Locate the cell with the specified text and output its [X, Y] center coordinate. 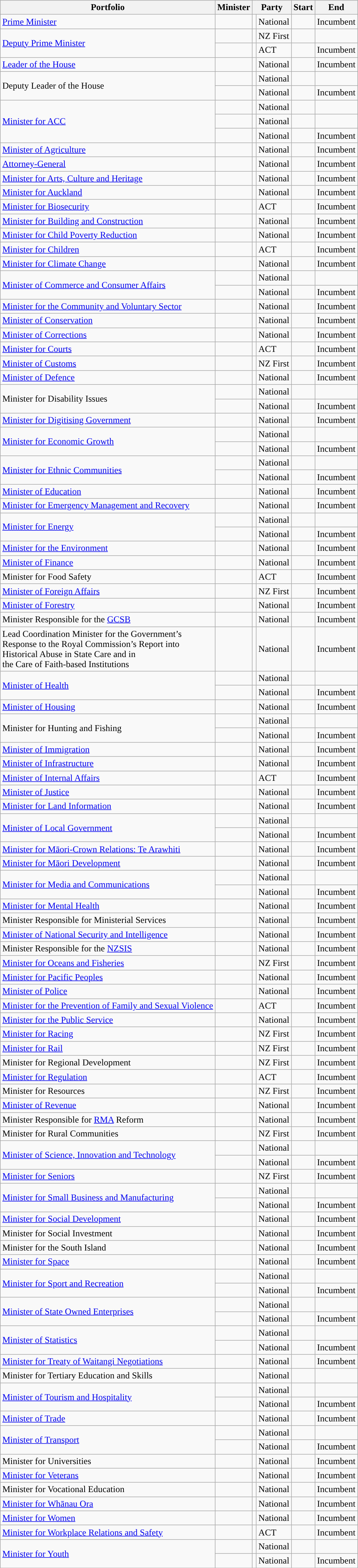
Minister of Police [108, 991]
Minister for Child Poverty Reduction [108, 235]
Minister for ACC [108, 121]
Minister for the Environment [108, 548]
Prime Minister [108, 22]
Attorney-General [108, 164]
Minister of Internal Affairs [108, 778]
Start [303, 7]
Minister of Health [108, 685]
Minister for Women [108, 1518]
Minister for Workplace Relations and Safety [108, 1532]
Minister of Infrastructure [108, 764]
Minister for the Prevention of Family and Sexual Violence [108, 1006]
Minister for Children [108, 249]
Minister of Transport [108, 1440]
Minister for Media and Communications [108, 884]
Deputy Leader of the House [108, 86]
Minister for Tertiary Education and Skills [108, 1376]
Minister for Courts [108, 349]
Minister [233, 7]
Minister of Statistics [108, 1340]
End [336, 7]
Minister of Revenue [108, 1105]
Portfolio [108, 7]
Minister of Corrections [108, 335]
Minister for Ethnic Communities [108, 470]
Minister of Finance [108, 562]
Minister for Veterans [108, 1475]
Minister of Science, Innovation and Technology [108, 1155]
Minister for Regulation [108, 1077]
Minister for Climate Change [108, 264]
Minister for the Public Service [108, 1020]
Minister Responsible for Ministerial Services [108, 920]
Minister for Rural Communities [108, 1134]
Minister for the South Island [108, 1248]
Minister of Tourism and Hospitality [108, 1397]
Minister for Mental Health [108, 906]
Minister for Space [108, 1262]
Minister for Auckland [108, 193]
Minister for Small Business and Manufacturing [108, 1198]
Minister for Māori Development [108, 863]
Minister for Oceans and Fisheries [108, 963]
Minister of Education [108, 491]
Minister for Treaty of Waitangi Negotiations [108, 1362]
Minister for Economic Growth [108, 442]
Minister for Rail [108, 1048]
Minister of Housing [108, 707]
Minister for Youth [108, 1553]
Minister for Māori-Crown Relations: Te Arawhiti [108, 849]
Party [272, 7]
Minister for Emergency Management and Recovery [108, 506]
Minister of Justice [108, 792]
Minister for Social Investment [108, 1233]
Minister of State Owned Enterprises [108, 1311]
Minister of Foreign Affairs [108, 591]
Minister for Regional Development [108, 1062]
Minister of Customs [108, 363]
Minister for the Community and Voluntary Sector [108, 306]
Deputy Prime Minister [108, 43]
Minister for Whānau Ora [108, 1504]
Minister of Local Government [108, 828]
Minister for Sport and Recreation [108, 1283]
Minister for Food Safety [108, 577]
Minister for Social Development [108, 1219]
Minister Responsible for the NZSIS [108, 949]
Leader of the House [108, 64]
Minister of Conservation [108, 320]
Minister for Land Information [108, 806]
Minister of Forestry [108, 605]
Minister for Building and Construction [108, 221]
Minister for Resources [108, 1091]
Minister of Immigration [108, 749]
Minister for Pacific Peoples [108, 977]
Minister of Trade [108, 1418]
Minister of Agriculture [108, 150]
Minister for Arts, Culture and Heritage [108, 178]
Minister for Hunting and Fishing [108, 728]
Minister for Energy [108, 527]
Minister for Digitising Government [108, 420]
Minister of Commerce and Consumer Affairs [108, 285]
Minister for Racing [108, 1034]
Minister for Disability Issues [108, 399]
Minister for Universities [108, 1461]
Minister Responsible for RMA Reform [108, 1119]
Minister for Vocational Education [108, 1489]
Minister Responsible for the GCSB [108, 619]
Minister of Defence [108, 377]
Minister for Biosecurity [108, 207]
Minister for Seniors [108, 1176]
Minister of National Security and Intelligence [108, 935]
